Extract the (x, y) coordinate from the center of the cell holding the provided text.  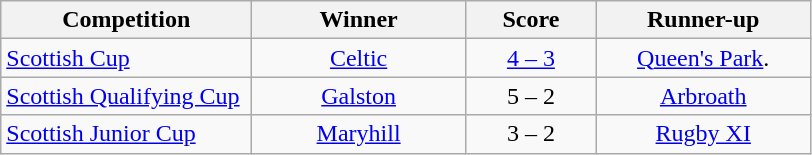
Arbroath (703, 96)
Rugby XI (703, 134)
Scottish Junior Cup (126, 134)
Winner (359, 20)
Galston (359, 96)
4 – 3 (530, 58)
Celtic (359, 58)
Queen's Park. (703, 58)
Score (530, 20)
Competition (126, 20)
Scottish Cup (126, 58)
3 – 2 (530, 134)
Runner-up (703, 20)
Scottish Qualifying Cup (126, 96)
Maryhill (359, 134)
5 – 2 (530, 96)
